Scan for the cell matching the given text and deliver its (X, Y) coordinate at center. 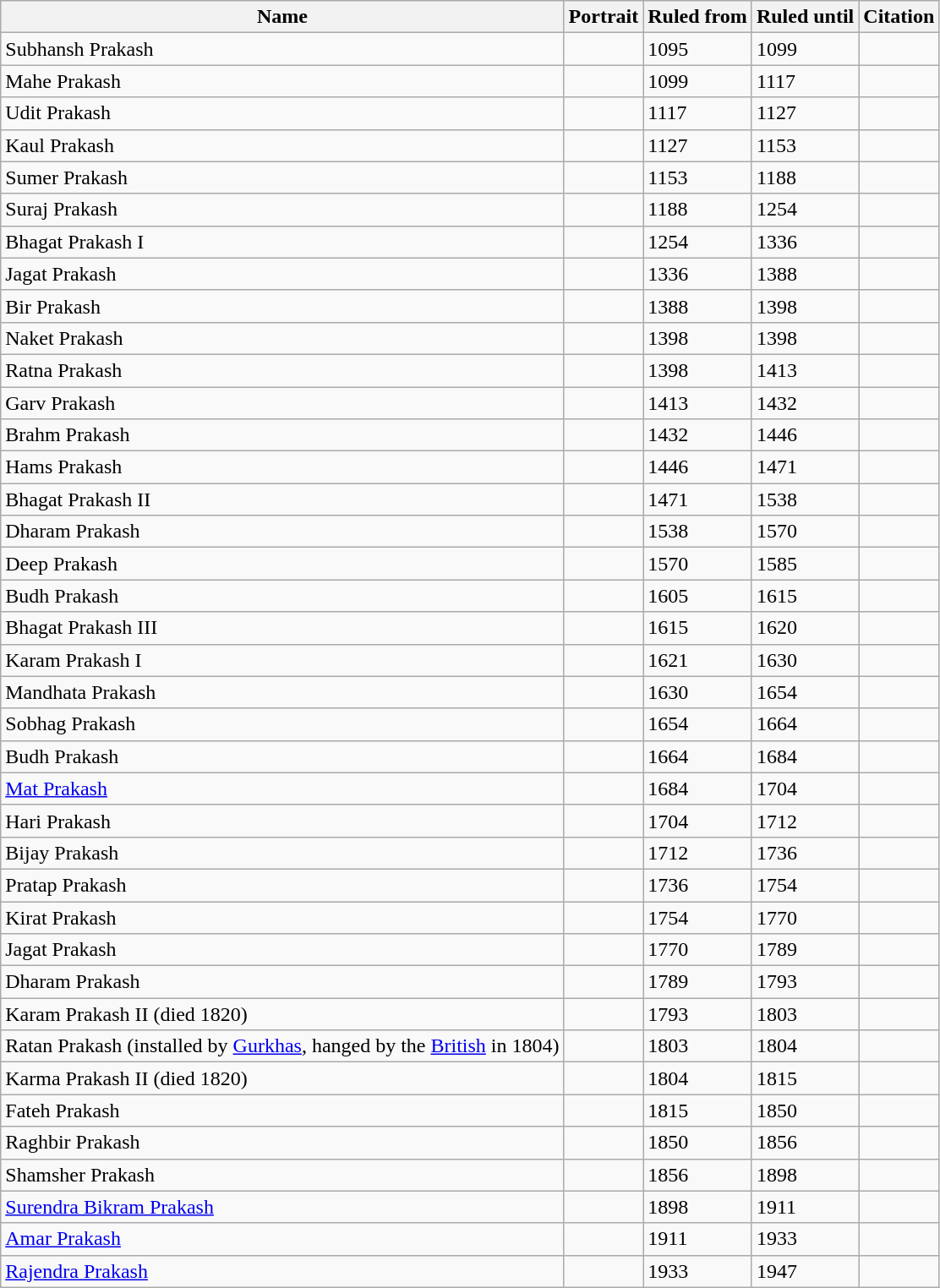
Sobhag Prakash (282, 724)
Mat Prakash (282, 789)
Bhagat Prakash I (282, 242)
Raghbir Prakash (282, 1143)
1605 (698, 596)
1585 (805, 564)
Bir Prakash (282, 306)
Karma Prakash II (died 1820) (282, 1078)
Ruled until (805, 17)
Amar Prakash (282, 1239)
Fateh Prakash (282, 1111)
Name (282, 17)
Brahm Prakash (282, 435)
Hari Prakash (282, 821)
Naket Prakash (282, 338)
Portrait (604, 17)
Bhagat Prakash II (282, 499)
Mahe Prakash (282, 81)
1620 (805, 628)
Hams Prakash (282, 467)
Karam Prakash I (282, 660)
Shamsher Prakash (282, 1175)
1095 (698, 49)
Ruled from (698, 17)
Kirat Prakash (282, 917)
Bhagat Prakash III (282, 628)
Suraj Prakash (282, 210)
Citation (899, 17)
Surendra Bikram Prakash (282, 1207)
Kaul Prakash (282, 145)
Garv Prakash (282, 403)
Udit Prakash (282, 113)
Karam Prakash II (died 1820) (282, 1014)
1947 (805, 1271)
Bijay Prakash (282, 853)
Deep Prakash (282, 564)
Subhansh Prakash (282, 49)
Pratap Prakash (282, 885)
1621 (698, 660)
Sumer Prakash (282, 177)
Ratna Prakash (282, 370)
Rajendra Prakash (282, 1271)
Ratan Prakash (installed by Gurkhas, hanged by the British in 1804) (282, 1046)
Mandhata Prakash (282, 692)
